Locate the cell with the specified text and output its [X, Y] center coordinate. 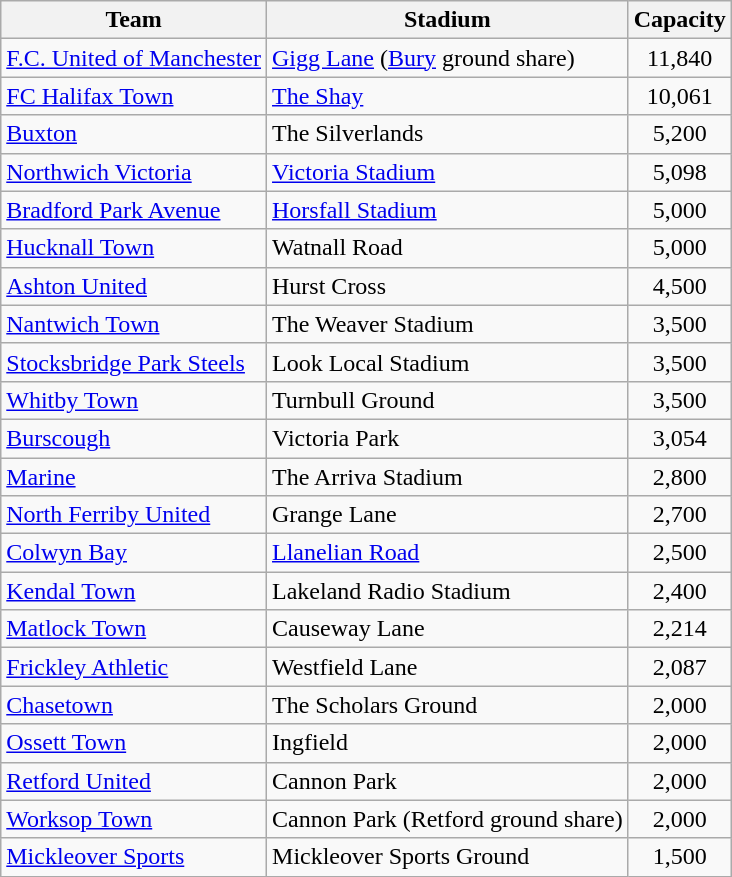
Stocksbridge Park Steels [134, 362]
Nantwich Town [134, 324]
Llanelian Road [448, 553]
Grange Lane [448, 515]
Victoria Stadium [448, 172]
1,500 [680, 857]
North Ferriby United [134, 515]
Kendal Town [134, 591]
FC Halifax Town [134, 96]
3,054 [680, 438]
2,700 [680, 515]
The Silverlands [448, 134]
2,400 [680, 591]
The Weaver Stadium [448, 324]
The Shay [448, 96]
Matlock Town [134, 629]
2,800 [680, 477]
2,087 [680, 667]
Northwich Victoria [134, 172]
5,200 [680, 134]
Westfield Lane [448, 667]
Marine [134, 477]
Look Local Stadium [448, 362]
Ashton United [134, 286]
Gigg Lane (Bury ground share) [448, 58]
Victoria Park [448, 438]
Lakeland Radio Stadium [448, 591]
Retford United [134, 781]
The Arriva Stadium [448, 477]
Causeway Lane [448, 629]
The Scholars Ground [448, 705]
2,214 [680, 629]
Stadium [448, 20]
F.C. United of Manchester [134, 58]
Burscough [134, 438]
Hurst Cross [448, 286]
11,840 [680, 58]
Hucknall Town [134, 248]
Mickleover Sports [134, 857]
2,500 [680, 553]
Cannon Park [448, 781]
Worksop Town [134, 819]
Capacity [680, 20]
5,098 [680, 172]
Frickley Athletic [134, 667]
Whitby Town [134, 400]
Ingfield [448, 743]
Watnall Road [448, 248]
4,500 [680, 286]
Buxton [134, 134]
Turnbull Ground [448, 400]
Team [134, 20]
Chasetown [134, 705]
Horsfall Stadium [448, 210]
Ossett Town [134, 743]
Colwyn Bay [134, 553]
Mickleover Sports Ground [448, 857]
Bradford Park Avenue [134, 210]
Cannon Park (Retford ground share) [448, 819]
10,061 [680, 96]
